Pinpoint the cell where the given text exists, returning its [x, y] midpoint coordinate. 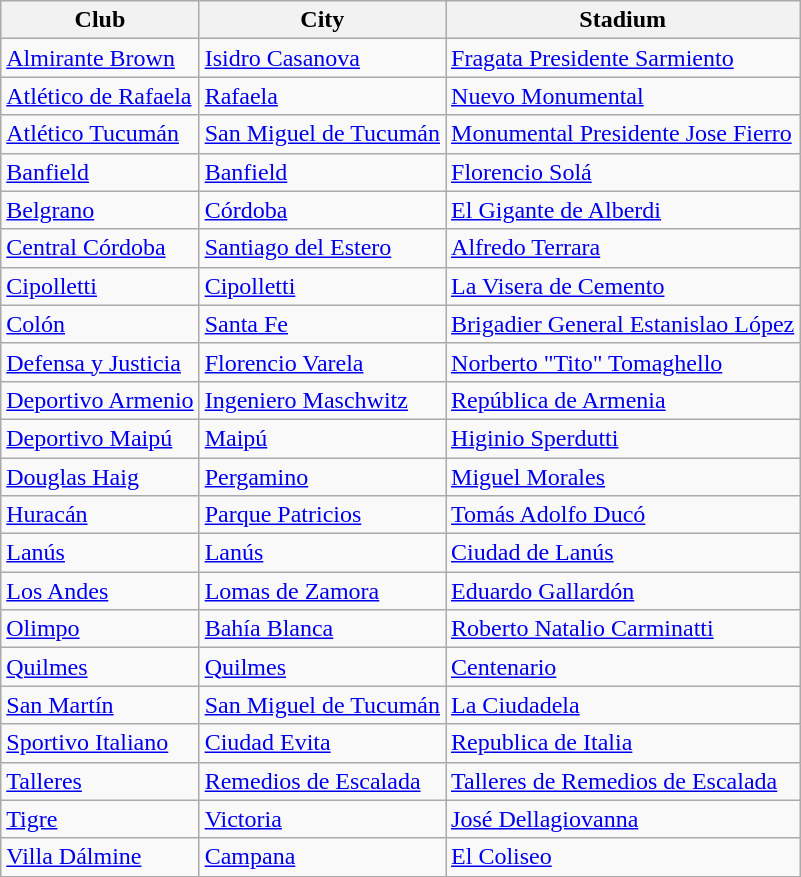
Defensa y Justicia [100, 362]
Olimpo [100, 629]
Villa Dálmine [100, 857]
San Martín [100, 705]
Isidro Casanova [322, 58]
Ingeniero Maschwitz [322, 400]
La Ciudadela [623, 705]
Central Córdoba [100, 248]
City [322, 20]
Talleres de Remedios de Escalada [623, 781]
Higinio Sperdutti [623, 438]
José Dellagiovanna [623, 819]
Alfredo Terrara [623, 248]
Santiago del Estero [322, 248]
El Gigante de Alberdi [623, 210]
Miguel Morales [623, 477]
Florencio Varela [322, 362]
El Coliseo [623, 857]
Tomás Adolfo Ducó [623, 515]
Córdoba [322, 210]
Stadium [623, 20]
Sportivo Italiano [100, 743]
Deportivo Armenio [100, 400]
Colón [100, 324]
Roberto Natalio Carminatti [623, 629]
Almirante Brown [100, 58]
Monumental Presidente Jose Fierro [623, 134]
La Visera de Cemento [623, 286]
Deportivo Maipú [100, 438]
Parque Patricios [322, 515]
Victoria [322, 819]
Norberto "Tito" Tomaghello [623, 362]
Pergamino [322, 477]
Los Andes [100, 591]
República de Armenia [623, 400]
Ciudad de Lanús [623, 553]
Huracán [100, 515]
Atlético de Rafaela [100, 96]
Santa Fe [322, 324]
Maipú [322, 438]
Bahía Blanca [322, 629]
Brigadier General Estanislao López [623, 324]
Campana [322, 857]
Ciudad Evita [322, 743]
Lomas de Zamora [322, 591]
Rafaela [322, 96]
Remedios de Escalada [322, 781]
Eduardo Gallardón [623, 591]
Centenario [623, 667]
Florencio Solá [623, 172]
Douglas Haig [100, 477]
Talleres [100, 781]
Fragata Presidente Sarmiento [623, 58]
Belgrano [100, 210]
Republica de Italia [623, 743]
Club [100, 20]
Tigre [100, 819]
Atlético Tucumán [100, 134]
Nuevo Monumental [623, 96]
